Pinpoint the cell where the given text exists, returning its (X, Y) midpoint coordinate. 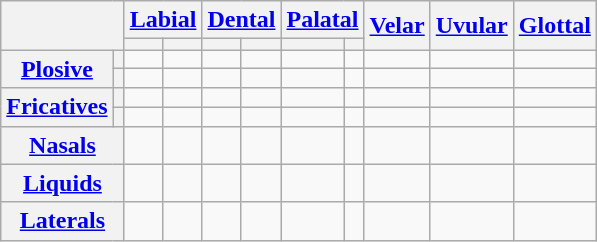
Labial (163, 20)
Plosive (57, 69)
Liquids (62, 183)
Velar (397, 26)
Palatal (322, 20)
Fricatives (57, 107)
Uvular (472, 26)
Glottal (554, 26)
Nasals (62, 145)
Laterals (62, 221)
Dental (242, 20)
